Return (X, Y) of the center of cell containing provided text 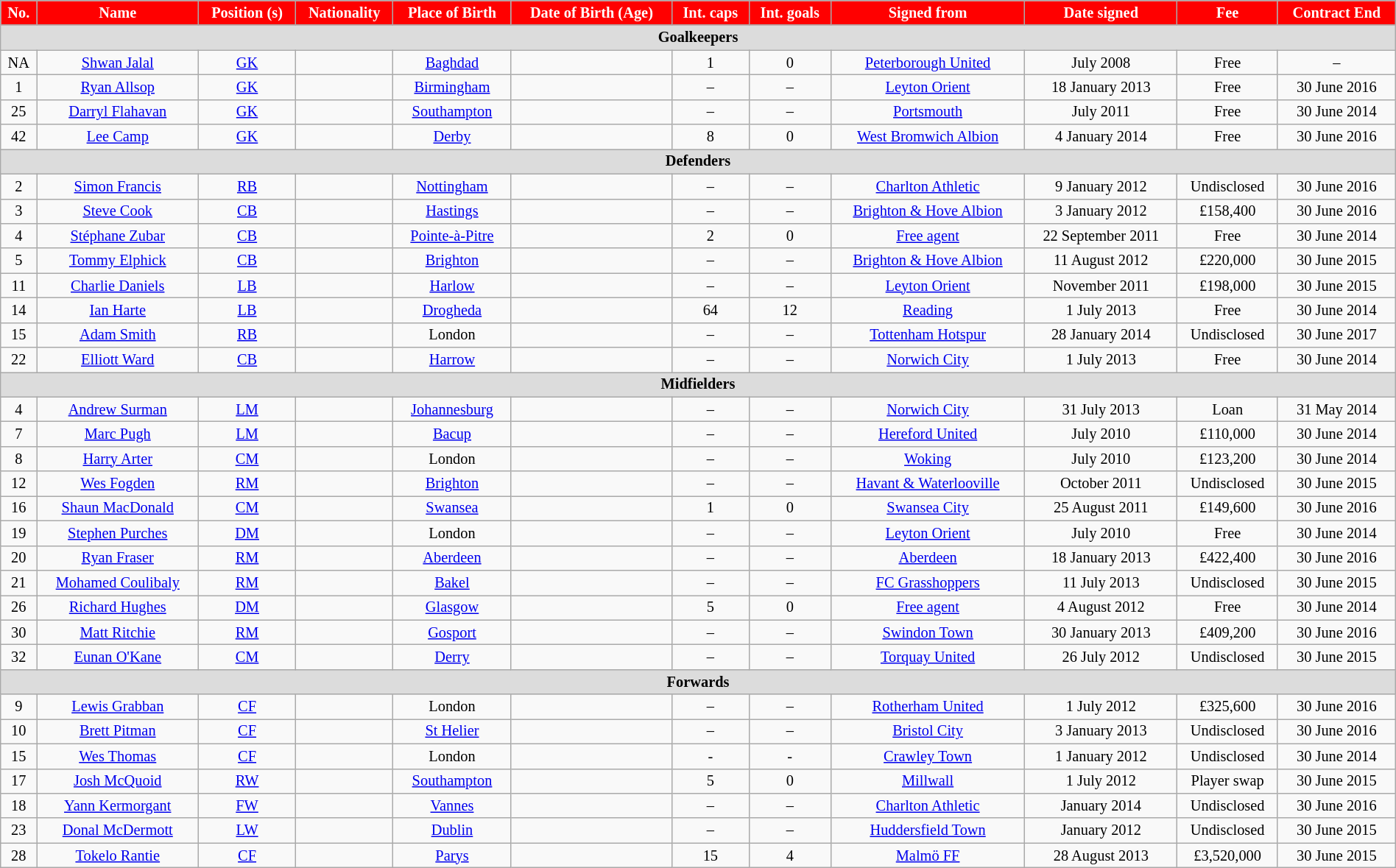
Johannesburg (452, 409)
16 (19, 508)
Reading (928, 310)
Signed from (928, 13)
Ryan Allsop (118, 87)
Tokelo Rantie (118, 855)
17 (19, 781)
Malmö FF (928, 855)
No. (19, 13)
Yann Kermorgant (118, 805)
Parys (452, 855)
Hereford United (928, 434)
Marc Pugh (118, 434)
Drogheda (452, 310)
Gosport (452, 632)
£110,000 (1228, 434)
Midfielders (698, 384)
Ian Harte (118, 310)
Position (s) (247, 13)
Shaun MacDonald (118, 508)
Harry Arter (118, 459)
£198,000 (1228, 286)
Glasgow (452, 607)
Josh McQuoid (118, 781)
Birmingham (452, 87)
Stephen Purches (118, 533)
64 (711, 310)
30 January 2013 (1101, 632)
18 (19, 805)
Brett Pitman (118, 731)
Int. goals (789, 13)
10 (19, 731)
22 (19, 360)
42 (19, 137)
28 (19, 855)
Nationality (344, 13)
25 August 2011 (1101, 508)
Peterborough United (928, 63)
RW (247, 781)
Forwards (698, 682)
Richard Hughes (118, 607)
Harrow (452, 360)
£123,200 (1228, 459)
Defenders (698, 161)
31 May 2014 (1336, 409)
25 (19, 112)
Stéphane Zubar (118, 236)
11 August 2012 (1101, 261)
November 2011 (1101, 286)
28 August 2013 (1101, 855)
Contract End (1336, 13)
Nottingham (452, 186)
Lewis Grabban (118, 707)
NA (19, 63)
19 (19, 533)
Torquay United (928, 657)
Vannes (452, 805)
£409,200 (1228, 632)
July 2011 (1101, 112)
Portsmouth (928, 112)
1 January 2012 (1101, 756)
Matt Ritchie (118, 632)
Date of Birth (Age) (591, 13)
3 January 2012 (1101, 211)
Shwan Jalal (118, 63)
Date signed (1101, 13)
Derby (452, 137)
Donal McDermott (118, 830)
23 (19, 830)
Eunan O'Kane (118, 657)
Bacup (452, 434)
Hastings (452, 211)
January 2014 (1101, 805)
Pointe-à-Pitre (452, 236)
Tommy Elphick (118, 261)
3 January 2013 (1101, 731)
Andrew Surman (118, 409)
14 (19, 310)
Swindon Town (928, 632)
£149,600 (1228, 508)
4 January 2014 (1101, 137)
30 June 2017 (1336, 335)
Elliott Ward (118, 360)
FW (247, 805)
Name (118, 13)
32 (19, 657)
21 (19, 582)
Steve Cook (118, 211)
Adam Smith (118, 335)
Bakel (452, 582)
Rotherham United (928, 707)
Darryl Flahavan (118, 112)
Mohamed Coulibaly (118, 582)
9 (19, 707)
4 August 2012 (1101, 607)
Huddersfield Town (928, 830)
Wes Thomas (118, 756)
January 2012 (1101, 830)
31 July 2013 (1101, 409)
Bristol City (928, 731)
Charlie Daniels (118, 286)
11 July 2013 (1101, 582)
Place of Birth (452, 13)
22 September 2011 (1101, 236)
Fee (1228, 13)
October 2011 (1101, 484)
Ryan Fraser (118, 558)
£325,600 (1228, 707)
£3,520,000 (1228, 855)
Wes Fogden (118, 484)
Harlow (452, 286)
20 (19, 558)
Dublin (452, 830)
Swansea (452, 508)
26 July 2012 (1101, 657)
26 (19, 607)
£422,400 (1228, 558)
3 (19, 211)
Loan (1228, 409)
9 January 2012 (1101, 186)
Derry (452, 657)
Baghdad (452, 63)
30 (19, 632)
Woking (928, 459)
Millwall (928, 781)
Havant & Waterlooville (928, 484)
Player swap (1228, 781)
28 January 2014 (1101, 335)
West Bromwich Albion (928, 137)
£220,000 (1228, 261)
11 (19, 286)
LW (247, 830)
Int. caps (711, 13)
Simon Francis (118, 186)
£158,400 (1228, 211)
7 (19, 434)
July 2008 (1101, 63)
St Helier (452, 731)
FC Grasshoppers (928, 582)
Tottenham Hotspur (928, 335)
Swansea City (928, 508)
Lee Camp (118, 137)
Goalkeepers (698, 38)
Crawley Town (928, 756)
